Determine the (X, Y) coordinate at the center of the cell enclosing the given text.  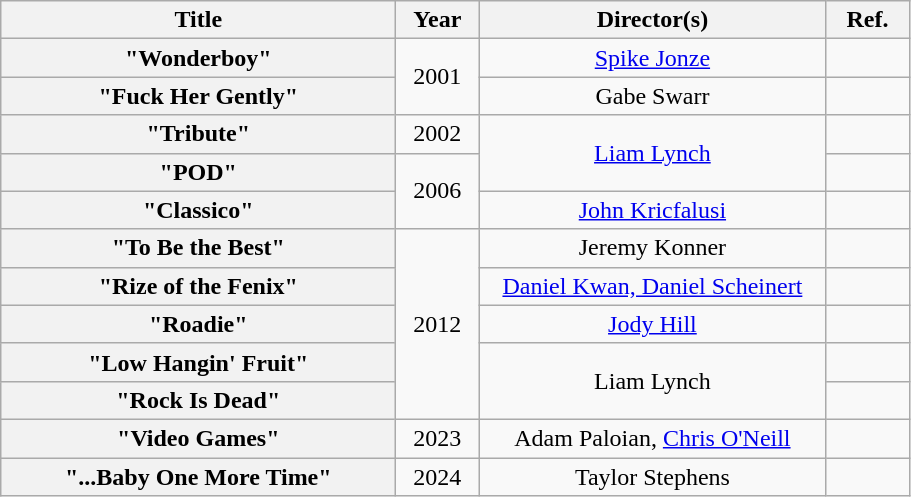
Director(s) (652, 20)
"Classico" (198, 210)
"Video Games" (198, 438)
Gabe Swarr (652, 96)
John Kricfalusi (652, 210)
Title (198, 20)
Taylor Stephens (652, 477)
2024 (438, 477)
Jody Hill (652, 324)
Spike Jonze (652, 58)
"Rock Is Dead" (198, 400)
"POD" (198, 172)
"...Baby One More Time" (198, 477)
"Roadie" (198, 324)
2006 (438, 191)
Daniel Kwan, Daniel Scheinert (652, 286)
Ref. (868, 20)
"Fuck Her Gently" (198, 96)
2023 (438, 438)
2012 (438, 324)
2002 (438, 134)
"Wonderboy" (198, 58)
Year (438, 20)
"To Be the Best" (198, 248)
"Rize of the Fenix" (198, 286)
Jeremy Konner (652, 248)
"Low Hangin' Fruit" (198, 362)
"Tribute" (198, 134)
Adam Paloian, Chris O'Neill (652, 438)
2001 (438, 77)
